Return the (x, y) coordinate for the center point of the cell that contains the specified text.  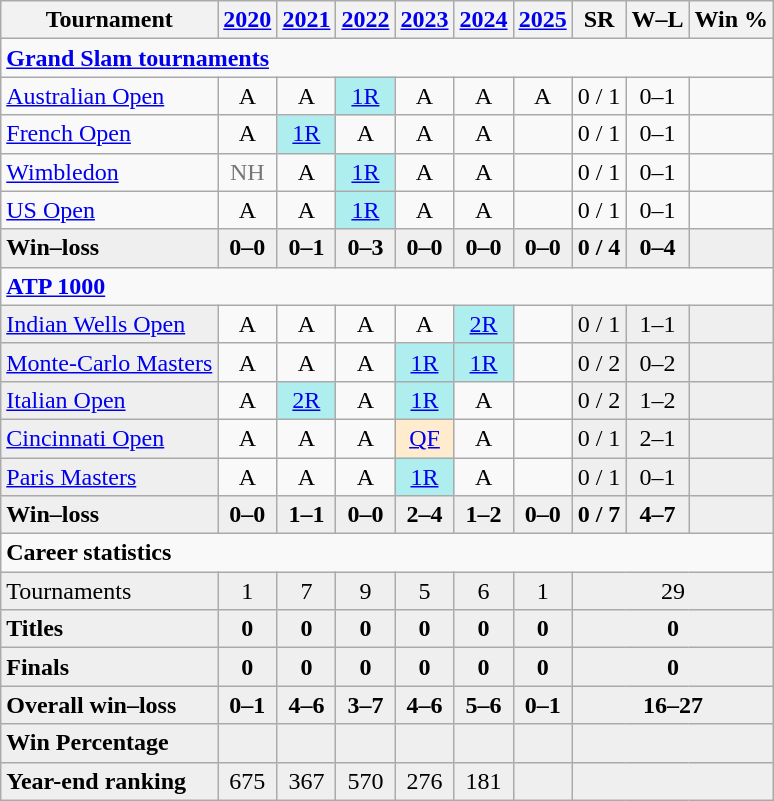
French Open (110, 134)
0–2 (658, 362)
2020 (248, 20)
6 (484, 591)
SR (599, 20)
Titles (110, 629)
0–3 (366, 248)
US Open (110, 210)
Tournament (110, 20)
4–7 (658, 515)
ATP 1000 (388, 286)
0 / 4 (599, 248)
Wimbledon (110, 172)
Year-end ranking (110, 781)
2–1 (658, 438)
276 (424, 781)
2025 (542, 20)
Indian Wells Open (110, 324)
Australian Open (110, 96)
3–7 (366, 705)
181 (484, 781)
367 (306, 781)
Cincinnati Open (110, 438)
2022 (366, 20)
2–4 (424, 515)
675 (248, 781)
Finals (110, 667)
2023 (424, 20)
29 (672, 591)
9 (366, 591)
7 (306, 591)
0 / 7 (599, 515)
Paris Masters (110, 477)
Career statistics (388, 553)
2021 (306, 20)
16–27 (672, 705)
NH (248, 172)
2024 (484, 20)
0–4 (658, 248)
570 (366, 781)
W–L (658, 20)
5 (424, 591)
Grand Slam tournaments (388, 58)
Overall win–loss (110, 705)
QF (424, 438)
Tournaments (110, 591)
Italian Open (110, 400)
5–6 (484, 705)
Monte-Carlo Masters (110, 362)
Win % (732, 20)
Win Percentage (110, 743)
